Return the (x, y) coordinate for the center point of the cell that contains the specified text.  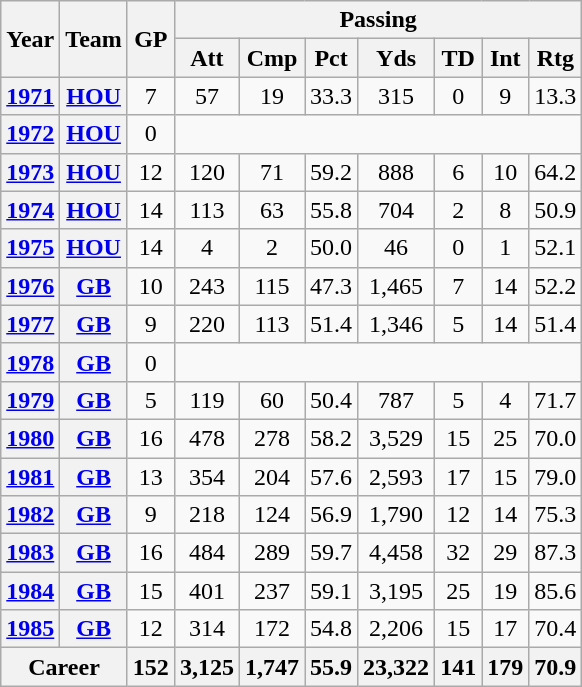
218 (206, 515)
354 (206, 477)
2,206 (396, 629)
1,790 (396, 515)
Passing (378, 20)
54.8 (332, 629)
1 (506, 248)
71.7 (556, 400)
13.3 (556, 96)
704 (396, 210)
59.2 (332, 172)
1983 (30, 553)
3,125 (206, 667)
58.2 (332, 438)
1974 (30, 210)
29 (506, 553)
3,529 (396, 438)
220 (206, 324)
79.0 (556, 477)
71 (272, 172)
Team (94, 39)
59.7 (332, 553)
60 (272, 400)
Career (64, 667)
1,465 (396, 286)
75.3 (556, 515)
1978 (30, 362)
115 (272, 286)
278 (272, 438)
85.6 (556, 591)
1984 (30, 591)
1981 (30, 477)
1985 (30, 629)
141 (458, 667)
1,346 (396, 324)
33.3 (332, 96)
3,195 (396, 591)
1980 (30, 438)
1971 (30, 96)
Rtg (556, 58)
401 (206, 591)
888 (396, 172)
1982 (30, 515)
TD (458, 58)
1979 (30, 400)
315 (396, 96)
1977 (30, 324)
87.3 (556, 553)
13 (150, 477)
1976 (30, 286)
Year (30, 39)
50.9 (556, 210)
8 (506, 210)
152 (150, 667)
Yds (396, 58)
787 (396, 400)
55.9 (332, 667)
70.4 (556, 629)
484 (206, 553)
57.6 (332, 477)
314 (206, 629)
237 (272, 591)
Att (206, 58)
50.0 (332, 248)
55.8 (332, 210)
Pct (332, 58)
GP (150, 39)
Int (506, 58)
1973 (30, 172)
52.2 (556, 286)
1972 (30, 134)
59.1 (332, 591)
204 (272, 477)
2,593 (396, 477)
64.2 (556, 172)
243 (206, 286)
172 (272, 629)
1,747 (272, 667)
4,458 (396, 553)
289 (272, 553)
52.1 (556, 248)
124 (272, 515)
46 (396, 248)
6 (458, 172)
50.4 (332, 400)
63 (272, 210)
1975 (30, 248)
32 (458, 553)
179 (506, 667)
56.9 (332, 515)
120 (206, 172)
Cmp (272, 58)
119 (206, 400)
57 (206, 96)
23,322 (396, 667)
478 (206, 438)
70.9 (556, 667)
70.0 (556, 438)
47.3 (332, 286)
